Determine the (x, y) coordinate at the center of the cell enclosing the given text.  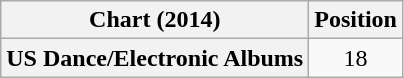
18 (356, 58)
Chart (2014) (155, 20)
US Dance/Electronic Albums (155, 58)
Position (356, 20)
